Output the [x, y] coordinate of the center of the cell containing the given text.  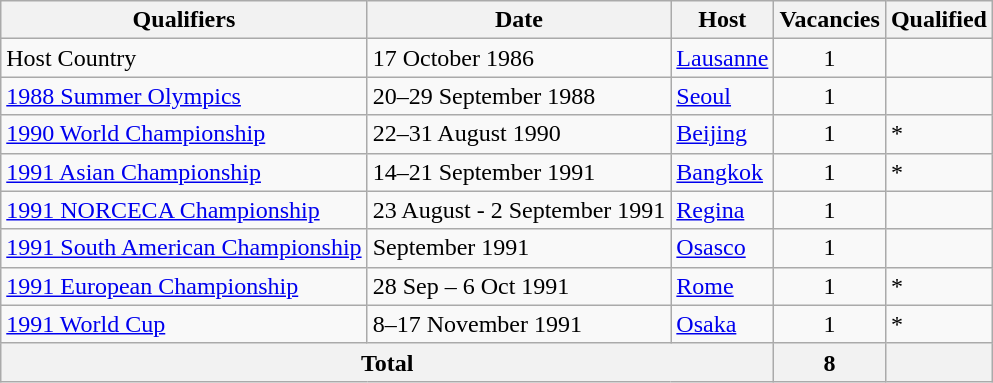
Osaka [722, 324]
1990 World Championship [184, 134]
1991 World Cup [184, 324]
Host [722, 20]
1991 NORCECA Championship [184, 210]
Host Country [184, 58]
Beijing [722, 134]
Osasco [722, 248]
17 October 1986 [519, 58]
8 [830, 362]
Lausanne [722, 58]
Total [388, 362]
8–17 November 1991 [519, 324]
1991 European Championship [184, 286]
Vacancies [830, 20]
Date [519, 20]
1991 South American Championship [184, 248]
Regina [722, 210]
14–21 September 1991 [519, 172]
Qualifiers [184, 20]
Bangkok [722, 172]
28 Sep – 6 Oct 1991 [519, 286]
22–31 August 1990 [519, 134]
Seoul [722, 96]
Qualified [938, 20]
September 1991 [519, 248]
1991 Asian Championship [184, 172]
23 August - 2 September 1991 [519, 210]
1988 Summer Olympics [184, 96]
Rome [722, 286]
20–29 September 1988 [519, 96]
